Extract the (X, Y) coordinate from the center of the cell holding the provided text.  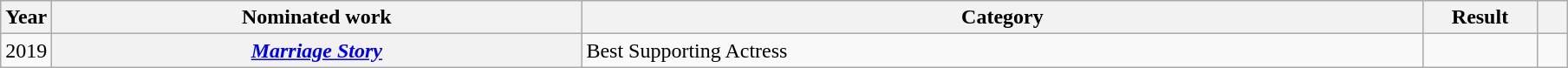
Year (26, 17)
Category (1002, 17)
Result (1480, 17)
2019 (26, 51)
Marriage Story (317, 51)
Best Supporting Actress (1002, 51)
Nominated work (317, 17)
